Search for the cell housing the specified text and yield its [X, Y] center coordinate. 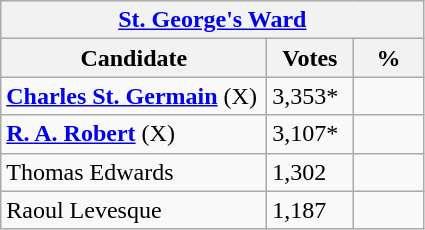
Candidate [134, 58]
3,107* [310, 134]
R. A. Robert (X) [134, 134]
% [388, 58]
St. George's Ward [212, 20]
Charles St. Germain (X) [134, 96]
3,353* [310, 96]
Raoul Levesque [134, 210]
Thomas Edwards [134, 172]
1,187 [310, 210]
1,302 [310, 172]
Votes [310, 58]
